Search for the cell housing the specified text and yield its [X, Y] center coordinate. 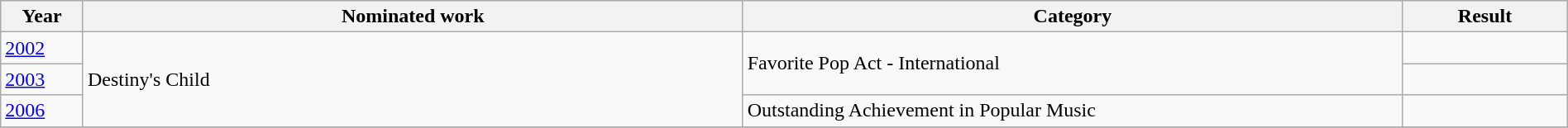
2003 [42, 79]
Destiny's Child [413, 79]
2006 [42, 111]
Year [42, 17]
Category [1073, 17]
2002 [42, 48]
Favorite Pop Act - International [1073, 64]
Outstanding Achievement in Popular Music [1073, 111]
Result [1485, 17]
Nominated work [413, 17]
